From the cell containing the given text, extract its center point as (x, y) coordinate. 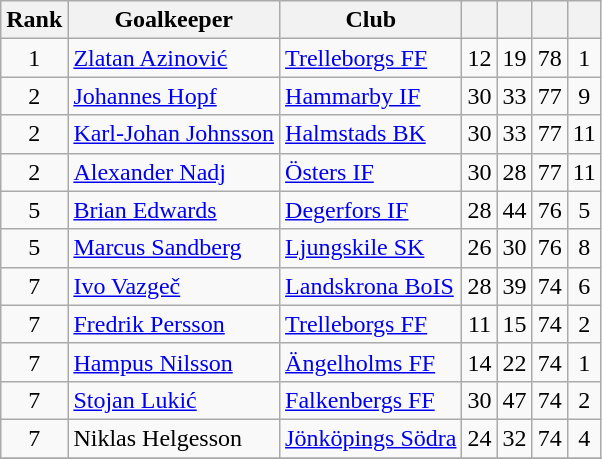
Zlatan Azinović (174, 58)
47 (514, 400)
22 (514, 362)
32 (514, 438)
Johannes Hopf (174, 96)
Goalkeeper (174, 20)
19 (514, 58)
Hammarby IF (371, 96)
Fredrik Persson (174, 324)
Östers IF (371, 172)
Alexander Nadj (174, 172)
Niklas Helgesson (174, 438)
Brian Edwards (174, 210)
26 (480, 248)
Marcus Sandberg (174, 248)
24 (480, 438)
Karl-Johan Johnsson (174, 134)
Ängelholms FF (371, 362)
Halmstads BK (371, 134)
Jönköpings Södra (371, 438)
39 (514, 286)
6 (584, 286)
12 (480, 58)
14 (480, 362)
Ljungskile SK (371, 248)
Stojan Lukić (174, 400)
Falkenbergs FF (371, 400)
9 (584, 96)
Rank (34, 20)
Degerfors IF (371, 210)
44 (514, 210)
Hampus Nilsson (174, 362)
15 (514, 324)
8 (584, 248)
Ivo Vazgeč (174, 286)
78 (550, 58)
Club (371, 20)
4 (584, 438)
Landskrona BoIS (371, 286)
